Search for the cell housing the specified text and yield its [X, Y] center coordinate. 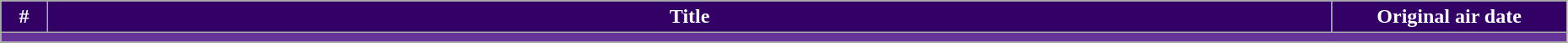
Original air date [1449, 17]
# [24, 17]
Title [689, 17]
